From the cell containing the given text, extract its center point as (x, y) coordinate. 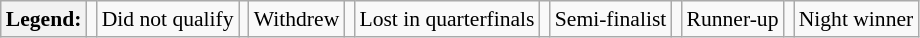
Lost in quarterfinals (446, 19)
Runner-up (732, 19)
Withdrew (297, 19)
Night winner (856, 19)
Semi-finalist (611, 19)
Legend: (44, 19)
Did not qualify (168, 19)
